For the text-containing cell, return its midpoint in (x, y) coordinate format. 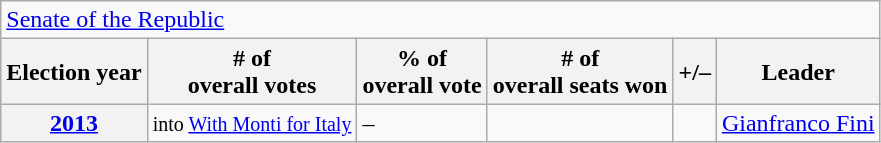
Election year (74, 72)
# ofoverall seats won (580, 72)
% ofoverall vote (422, 72)
into With Monti for Italy (252, 123)
# ofoverall votes (252, 72)
– (422, 123)
+/– (694, 72)
Leader (798, 72)
Gianfranco Fini (798, 123)
Senate of the Republic (440, 20)
2013 (74, 123)
